Locate the cell with the specified text and output its (x, y) center coordinate. 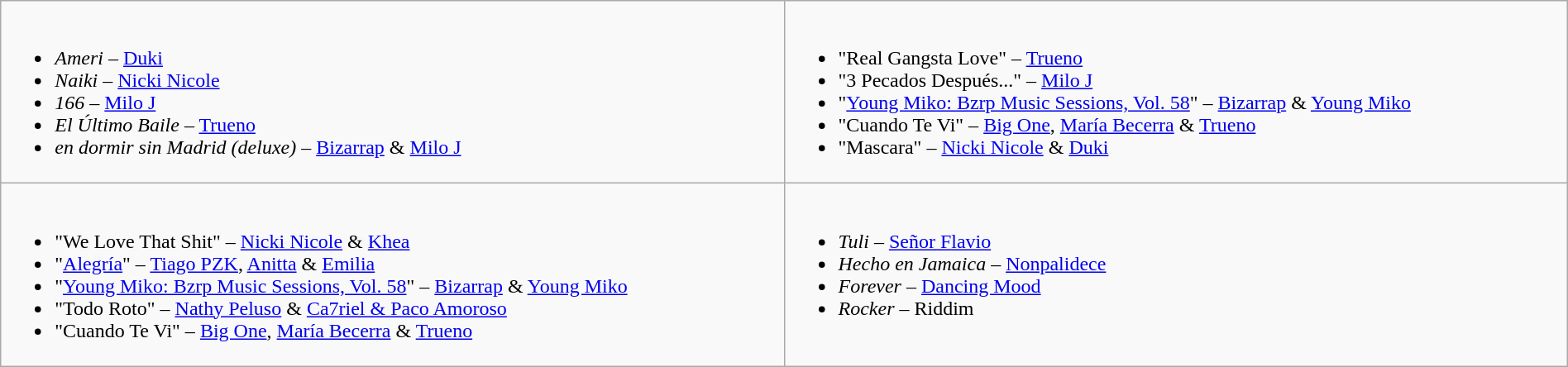
Tuli – Señor FlavioHecho en Jamaica – NonpalideceForever – Dancing MoodRocker – Riddim (1176, 274)
Ameri – DukiNaiki – Nicki Nicole166 – Milo JEl Último Baile – Truenoen dormir sin Madrid (deluxe) – Bizarrap & Milo J (392, 93)
